Find where the given text appears and provide that cell's center as (X, Y) coordinate. 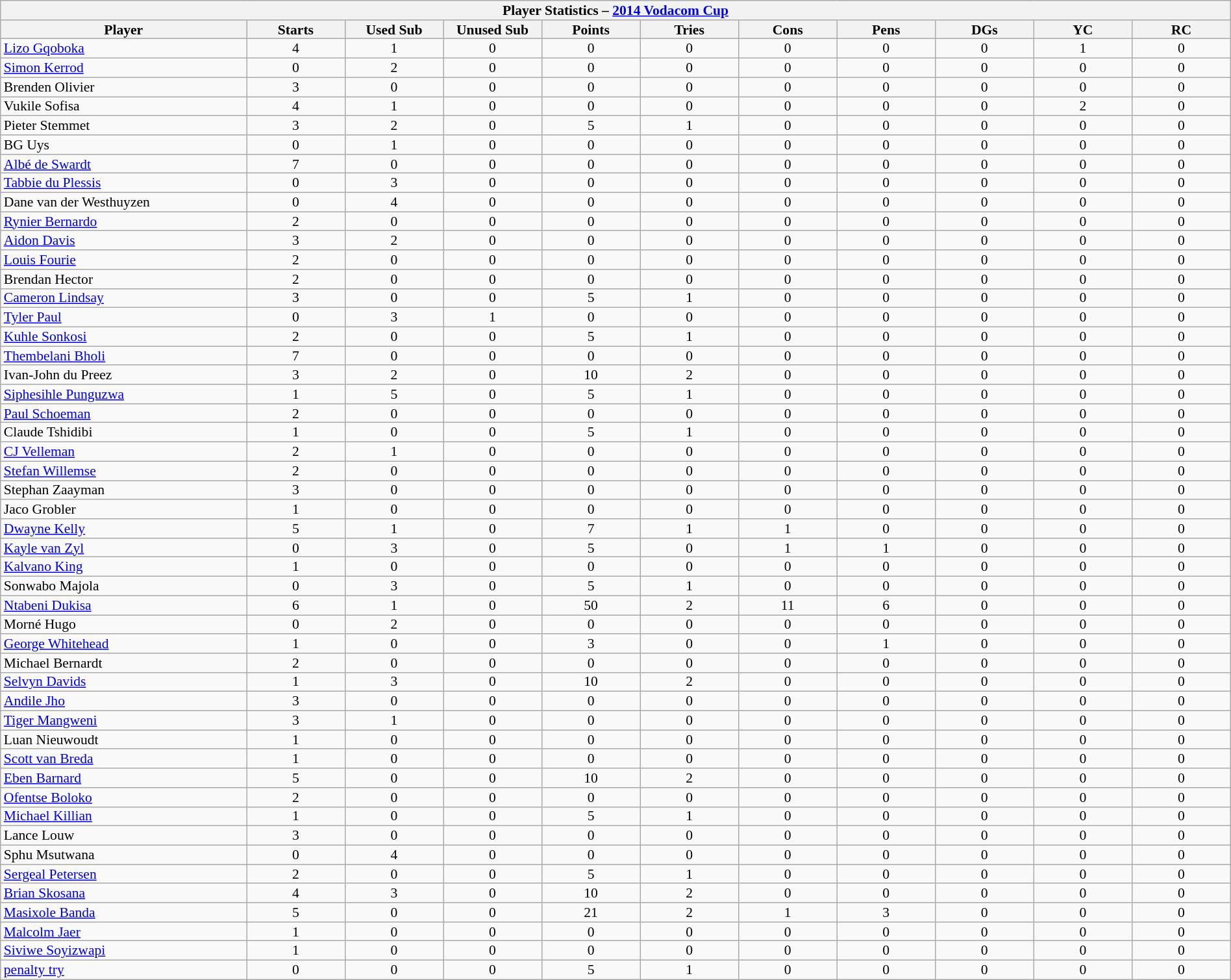
Sergeal Petersen (123, 874)
50 (591, 605)
Ivan-John du Preez (123, 375)
Louis Fourie (123, 260)
Player (123, 30)
Jaco Grobler (123, 510)
Ofentse Boloko (123, 798)
Brendan Hector (123, 279)
penalty try (123, 970)
Claude Tshidibi (123, 433)
Pens (886, 30)
Thembelani Bholi (123, 356)
Scott van Breda (123, 759)
Selvyn Davids (123, 683)
Stefan Willemse (123, 471)
Dane van der Westhuyzen (123, 203)
Albé de Swardt (123, 164)
Tiger Mangweni (123, 721)
Michael Bernardt (123, 663)
Aidon Davis (123, 241)
Kalvano King (123, 567)
YC (1083, 30)
BG Uys (123, 145)
Malcolm Jaer (123, 932)
DGs (984, 30)
Michael Killian (123, 816)
Kayle van Zyl (123, 548)
RC (1182, 30)
Ntabeni Dukisa (123, 605)
Dwayne Kelly (123, 529)
Tries (690, 30)
Unused Sub (493, 30)
Points (591, 30)
Eben Barnard (123, 778)
Starts (296, 30)
Lance Louw (123, 836)
Cons (788, 30)
11 (788, 605)
Stephan Zaayman (123, 490)
CJ Velleman (123, 452)
Vukile Sofisa (123, 107)
Andile Jho (123, 701)
Tyler Paul (123, 318)
George Whitehead (123, 644)
Tabbie du Plessis (123, 183)
Kuhle Sonkosi (123, 337)
Rynier Bernardo (123, 221)
Luan Nieuwoudt (123, 740)
Siviwe Soyizwapi (123, 951)
Player Statistics – 2014 Vodacom Cup (615, 10)
Masixole Banda (123, 912)
Simon Kerrod (123, 68)
Cameron Lindsay (123, 298)
Sphu Msutwana (123, 855)
Brenden Olivier (123, 87)
Pieter Stemmet (123, 125)
Used Sub (394, 30)
Brian Skosana (123, 894)
21 (591, 912)
Lizo Gqoboka (123, 49)
Siphesihle Punguzwa (123, 394)
Morné Hugo (123, 625)
Paul Schoeman (123, 414)
Sonwabo Majola (123, 586)
